For the text-containing cell, return its midpoint in (x, y) coordinate format. 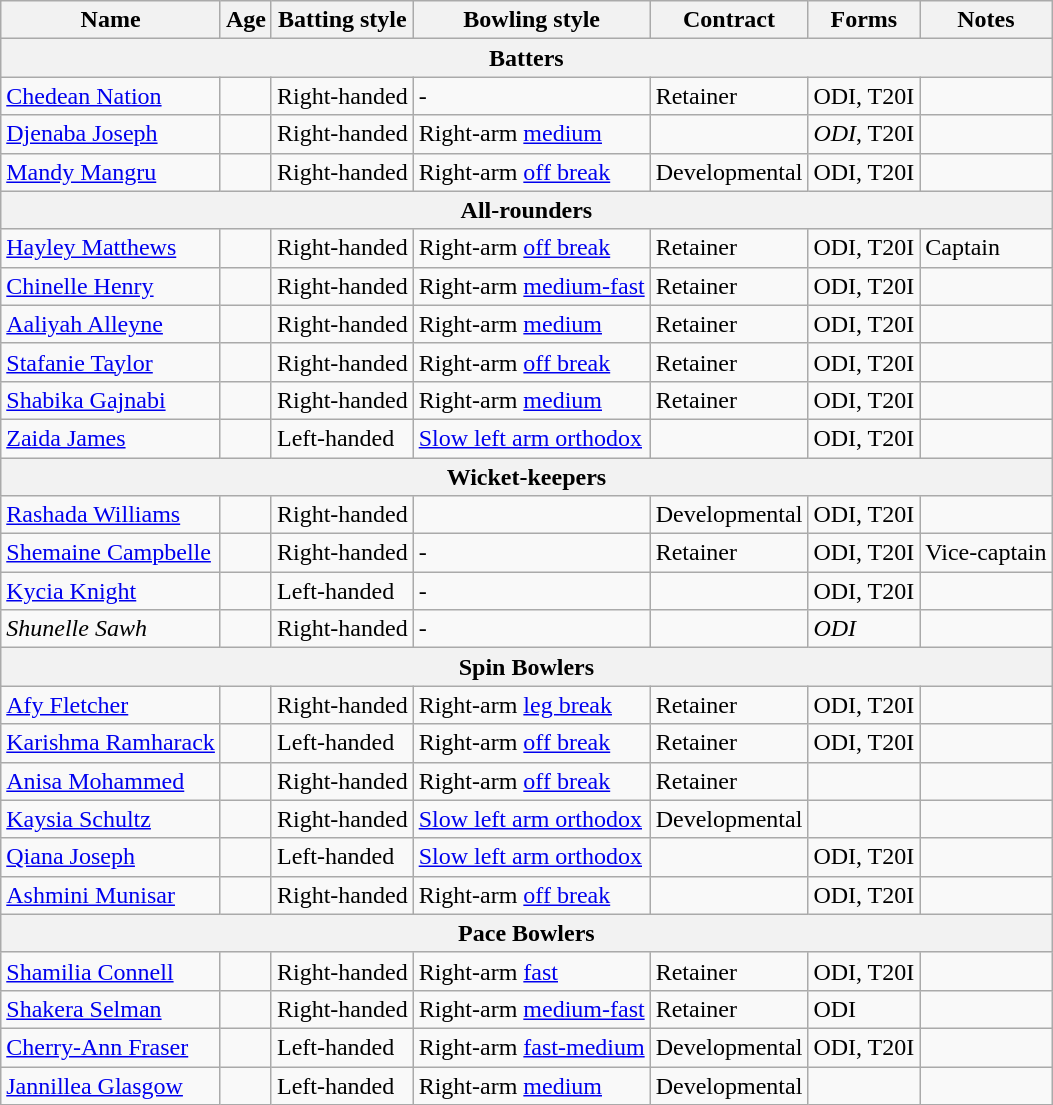
Cherry-Ann Fraser (111, 1047)
Captain (986, 248)
Batters (526, 58)
Shabika Gajnabi (111, 400)
Djenaba Joseph (111, 134)
Right-arm leg break (532, 705)
Anisa Mohammed (111, 781)
Kaysia Schultz (111, 819)
Spin Bowlers (526, 667)
Hayley Matthews (111, 248)
Mandy Mangru (111, 172)
Shunelle Sawh (111, 629)
Wicket-keepers (526, 477)
Batting style (342, 20)
Forms (864, 20)
Kycia Knight (111, 591)
Jannillea Glasgow (111, 1085)
Aaliyah Alleyne (111, 324)
Afy Fletcher (111, 705)
Vice-captain (986, 553)
Age (246, 20)
Shakera Selman (111, 1009)
Bowling style (532, 20)
Contract (729, 20)
Right-arm fast (532, 971)
Chedean Nation (111, 96)
Zaida James (111, 438)
Qiana Joseph (111, 857)
Chinelle Henry (111, 286)
Shamilia Connell (111, 971)
Pace Bowlers (526, 933)
Rashada Williams (111, 515)
Name (111, 20)
Notes (986, 20)
Right-arm fast-medium (532, 1047)
Stafanie Taylor (111, 362)
Ashmini Munisar (111, 895)
Karishma Ramharack (111, 743)
Shemaine Campbelle (111, 553)
All-rounders (526, 210)
